From the cell containing the given text, extract its center point as (x, y) coordinate. 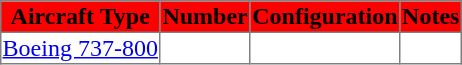
Notes (431, 17)
Aircraft Type (80, 17)
Configuration (325, 17)
Number (205, 17)
Boeing 737-800 (80, 48)
